Find where the given text appears and provide that cell's center as (X, Y) coordinate. 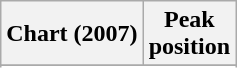
Chart (2007) (72, 34)
Peakposition (189, 34)
